Locate the cell with the specified text and output its (X, Y) center coordinate. 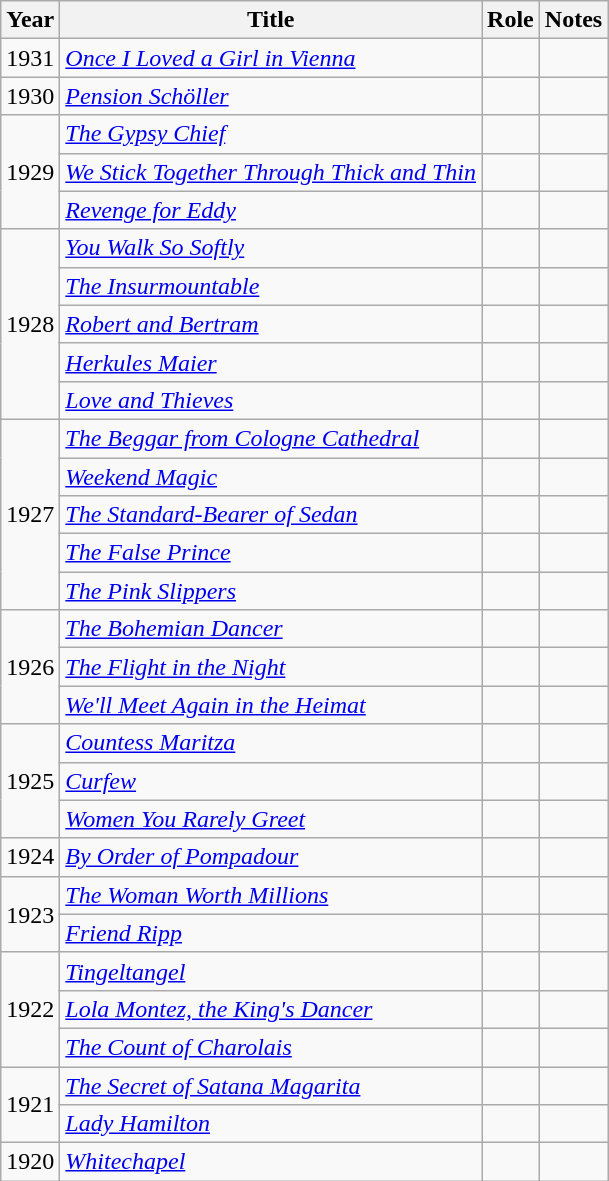
The Bohemian Dancer (271, 629)
Countess Maritza (271, 743)
The Gypsy Chief (271, 134)
Love and Thieves (271, 400)
We Stick Together Through Thick and Thin (271, 172)
Friend Ripp (271, 933)
Whitechapel (271, 1162)
1923 (30, 914)
1921 (30, 1104)
Year (30, 20)
Once I Loved a Girl in Vienna (271, 58)
Herkules Maier (271, 362)
The Flight in the Night (271, 667)
Title (271, 20)
1926 (30, 667)
The Count of Charolais (271, 1047)
1924 (30, 857)
You Walk So Softly (271, 248)
By Order of Pompadour (271, 857)
1930 (30, 96)
We'll Meet Again in the Heimat (271, 705)
The Standard-Bearer of Sedan (271, 515)
1925 (30, 781)
The Beggar from Cologne Cathedral (271, 438)
Robert and Bertram (271, 324)
1927 (30, 514)
The False Prince (271, 553)
Curfew (271, 781)
1931 (30, 58)
1922 (30, 1009)
Women You Rarely Greet (271, 819)
Role (511, 20)
The Pink Slippers (271, 591)
1920 (30, 1162)
Tingeltangel (271, 971)
1928 (30, 324)
Weekend Magic (271, 477)
Revenge for Eddy (271, 210)
The Insurmountable (271, 286)
Lola Montez, the King's Dancer (271, 1009)
The Secret of Satana Magarita (271, 1085)
1929 (30, 172)
Lady Hamilton (271, 1124)
Notes (573, 20)
Pension Schöller (271, 96)
The Woman Worth Millions (271, 895)
